Locate the cell with the specified text and output its (x, y) center coordinate. 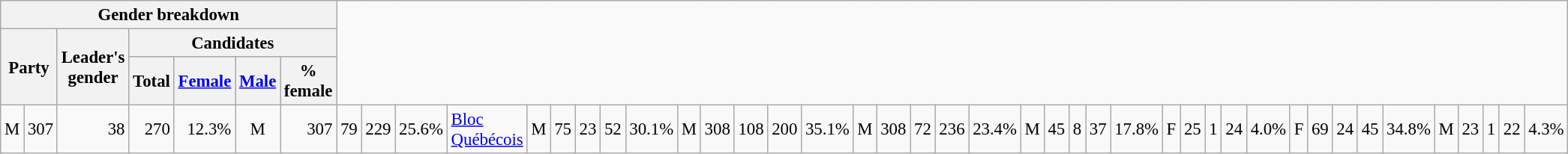
Total (151, 81)
69 (1320, 130)
Party (29, 67)
Leader'sgender (93, 67)
79 (349, 130)
8 (1078, 130)
229 (378, 130)
25.6% (421, 130)
108 (751, 130)
34.8% (1408, 130)
17.8% (1137, 130)
23.4% (994, 130)
Candidates (232, 43)
Male (258, 81)
Gender breakdown (169, 15)
270 (151, 130)
52 (613, 130)
75 (562, 130)
4.0% (1268, 130)
22 (1512, 130)
30.1% (651, 130)
12.3% (204, 130)
35.1% (828, 130)
4.3% (1546, 130)
Female (204, 81)
72 (922, 130)
Bloc Québécois (487, 130)
37 (1098, 130)
38 (93, 130)
% female (309, 81)
25 (1192, 130)
236 (952, 130)
200 (784, 130)
